Provide the (X, Y) coordinate of the cell's center where the given text is located.  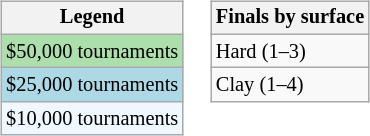
$25,000 tournaments (92, 85)
Legend (92, 18)
$10,000 tournaments (92, 119)
Finals by surface (290, 18)
Clay (1–4) (290, 85)
Hard (1–3) (290, 51)
$50,000 tournaments (92, 51)
